Search for the cell housing the specified text and yield its (x, y) center coordinate. 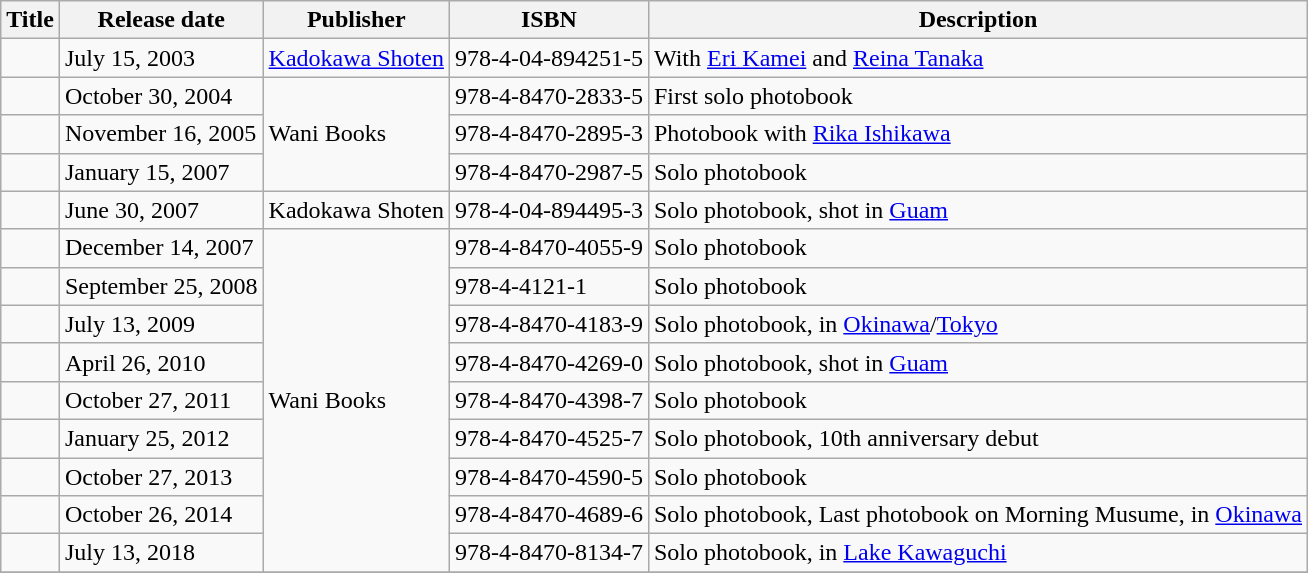
December 14, 2007 (161, 248)
July 13, 2018 (161, 553)
July 13, 2009 (161, 324)
July 15, 2003 (161, 58)
First solo photobook (978, 96)
October 27, 2013 (161, 477)
Solo photobook, in Lake Kawaguchi (978, 553)
978-4-8470-4269-0 (548, 362)
Photobook with Rika Ishikawa (978, 134)
Solo photobook, Last photobook on Morning Musume, in Okinawa (978, 515)
January 15, 2007 (161, 172)
978-4-8470-4525-7 (548, 438)
978-4-8470-4398-7 (548, 400)
January 25, 2012 (161, 438)
978-4-8470-4055-9 (548, 248)
Publisher (356, 20)
June 30, 2007 (161, 210)
978-4-8470-8134-7 (548, 553)
Solo photobook, in Okinawa/Tokyo (978, 324)
978-4-8470-2987-5 (548, 172)
October 30, 2004 (161, 96)
October 27, 2011 (161, 400)
Solo photobook, 10th anniversary debut (978, 438)
978-4-04-894251-5 (548, 58)
Release date (161, 20)
October 26, 2014 (161, 515)
With Eri Kamei and Reina Tanaka (978, 58)
978-4-04-894495-3 (548, 210)
ISBN (548, 20)
978-4-8470-2833-5 (548, 96)
November 16, 2005 (161, 134)
Description (978, 20)
April 26, 2010 (161, 362)
978-4-4121-1 (548, 286)
September 25, 2008 (161, 286)
978-4-8470-4183-9 (548, 324)
Title (30, 20)
978-4-8470-4590-5 (548, 477)
978-4-8470-2895-3 (548, 134)
978-4-8470-4689-6 (548, 515)
